Return the (x, y) coordinate for the center point of the cell that contains the specified text.  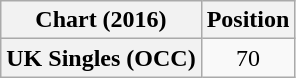
70 (248, 58)
Position (248, 20)
UK Singles (OCC) (101, 58)
Chart (2016) (101, 20)
